Capture the cell that displays the provided text and extract its (x, y) central coordinate. 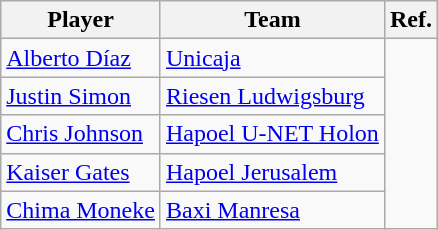
Hapoel U-NET Holon (272, 134)
Player (81, 20)
Chima Moneke (81, 210)
Baxi Manresa (272, 210)
Riesen Ludwigsburg (272, 96)
Justin Simon (81, 96)
Alberto Díaz (81, 58)
Unicaja (272, 58)
Team (272, 20)
Chris Johnson (81, 134)
Hapoel Jerusalem (272, 172)
Ref. (410, 20)
Kaiser Gates (81, 172)
